Output the (x, y) coordinate of the center of the cell containing the given text.  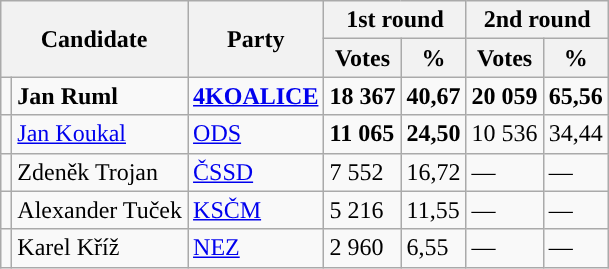
24,50 (434, 134)
10 536 (504, 134)
KSČM (256, 210)
Karel Kříž (100, 248)
11,55 (434, 210)
Candidate (94, 39)
7 552 (362, 172)
2nd round (537, 20)
65,56 (576, 96)
NEZ (256, 248)
Jan Ruml (100, 96)
34,44 (576, 134)
20 059 (504, 96)
Alexander Tuček (100, 210)
Jan Koukal (100, 134)
40,67 (434, 96)
5 216 (362, 210)
11 065 (362, 134)
ODS (256, 134)
2 960 (362, 248)
6,55 (434, 248)
18 367 (362, 96)
1st round (395, 20)
4KOALICE (256, 96)
Zdeněk Trojan (100, 172)
Party (256, 39)
ČSSD (256, 172)
16,72 (434, 172)
